Detect which cell encompasses the target text, then output its (x, y) center coordinate. 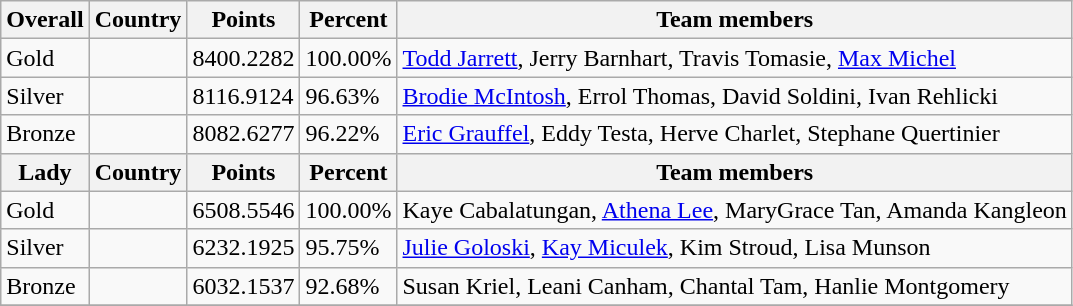
Eric Grauffel, Eddy Testa, Herve Charlet, Stephane Quertinier (734, 134)
92.68% (348, 286)
Todd Jarrett, Jerry Barnhart, Travis Tomasie, Max Michel (734, 58)
8400.2282 (244, 58)
Julie Goloski, Kay Miculek, Kim Stroud, Lisa Munson (734, 248)
Susan Kriel, Leani Canham, Chantal Tam, Hanlie Montgomery (734, 286)
96.22% (348, 134)
Kaye Cabalatungan, Athena Lee, MaryGrace Tan, Amanda Kangleon (734, 210)
6032.1537 (244, 286)
8116.9124 (244, 96)
6232.1925 (244, 248)
Brodie McIntosh, Errol Thomas, David Soldini, Ivan Rehlicki (734, 96)
6508.5546 (244, 210)
95.75% (348, 248)
96.63% (348, 96)
Overall (45, 20)
8082.6277 (244, 134)
Lady (45, 172)
